Output the [X, Y] coordinate of the center of the cell containing the given text.  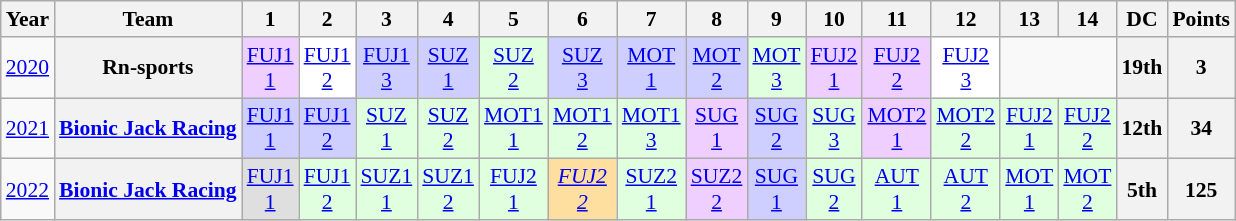
FUJ13 [387, 68]
2 [328, 19]
AUT2 [966, 190]
MOT12 [582, 128]
MOT11 [514, 128]
AUT1 [896, 190]
19th [1142, 68]
SUZ12 [448, 190]
6 [582, 19]
4 [448, 19]
8 [717, 19]
7 [652, 19]
2021 [28, 128]
13 [1029, 19]
SUZ11 [387, 190]
12 [966, 19]
125 [1201, 190]
9 [776, 19]
Points [1201, 19]
5 [514, 19]
Team [148, 19]
34 [1201, 128]
14 [1087, 19]
SUG3 [834, 128]
SUZ22 [717, 190]
2022 [28, 190]
MOT3 [776, 68]
12th [1142, 128]
Rn-sports [148, 68]
Year [28, 19]
10 [834, 19]
FUJ23 [966, 68]
MOT22 [966, 128]
SUZ21 [652, 190]
1 [270, 19]
MOT13 [652, 128]
11 [896, 19]
DC [1142, 19]
2020 [28, 68]
5th [1142, 190]
SUZ3 [582, 68]
MOT21 [896, 128]
